Capture the cell that displays the provided text and extract its (x, y) central coordinate. 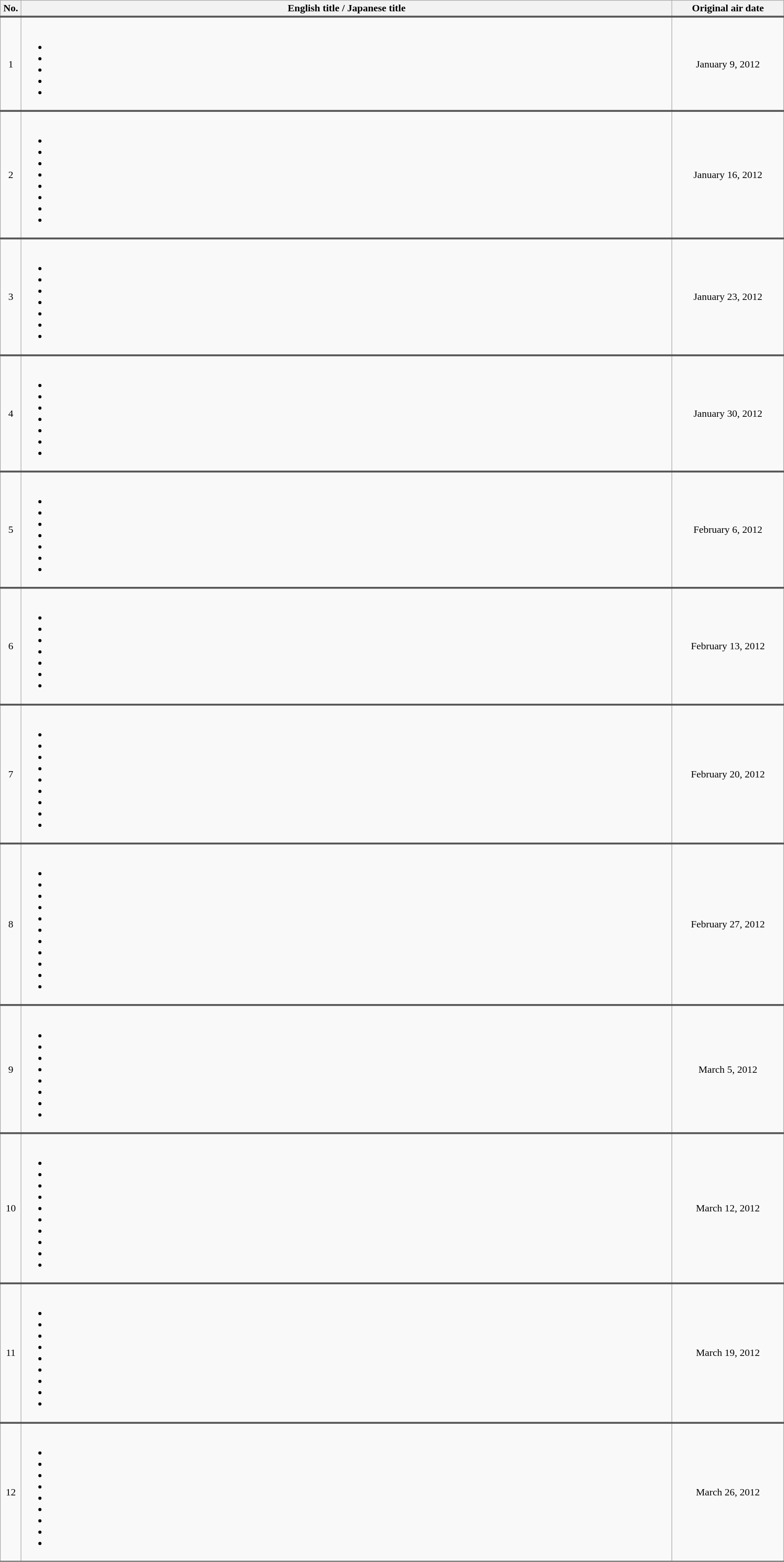
11 (11, 1353)
1 (11, 64)
February 20, 2012 (728, 774)
No. (11, 9)
6 (11, 646)
March 12, 2012 (728, 1208)
February 27, 2012 (728, 924)
9 (11, 1069)
12 (11, 1492)
January 9, 2012 (728, 64)
March 5, 2012 (728, 1069)
February 6, 2012 (728, 530)
English title / Japanese title (347, 9)
4 (11, 413)
March 26, 2012 (728, 1492)
2 (11, 174)
8 (11, 924)
10 (11, 1208)
January 23, 2012 (728, 297)
March 19, 2012 (728, 1353)
January 16, 2012 (728, 174)
Original air date (728, 9)
7 (11, 774)
February 13, 2012 (728, 646)
5 (11, 530)
January 30, 2012 (728, 413)
3 (11, 297)
